Return the (x, y) coordinate for the center point of the cell that contains the specified text.  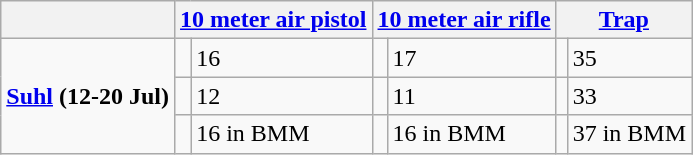
33 (629, 96)
10 meter air rifle (464, 20)
11 (472, 96)
35 (629, 58)
37 in BMM (629, 134)
17 (472, 58)
16 (282, 58)
10 meter air pistol (274, 20)
Suhl (12-20 Jul) (88, 96)
Trap (624, 20)
12 (282, 96)
